Output the (x, y) coordinate of the center of the cell containing the given text.  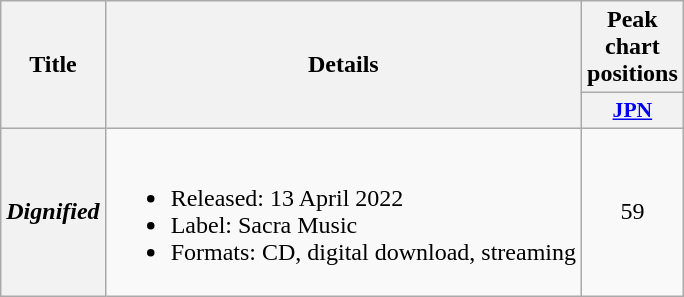
Dignified (53, 212)
Peak chart positions (633, 47)
Title (53, 65)
JPN (633, 111)
59 (633, 212)
Details (343, 65)
Released: 13 April 2022Label: Sacra MusicFormats: CD, digital download, streaming (343, 212)
